From the cell containing the given text, extract its center point as [X, Y] coordinate. 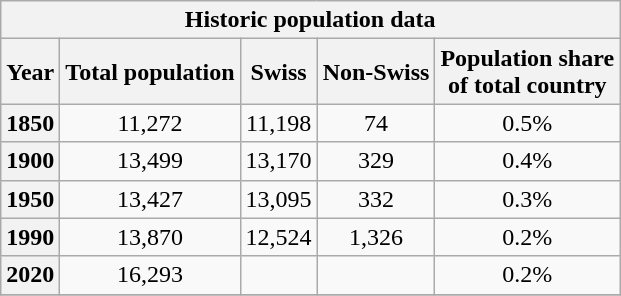
13,870 [150, 237]
13,170 [278, 161]
0.3% [528, 199]
1,326 [376, 237]
12,524 [278, 237]
13,095 [278, 199]
13,499 [150, 161]
11,198 [278, 123]
Total population [150, 72]
332 [376, 199]
1990 [30, 237]
Historic population data [310, 20]
1850 [30, 123]
1900 [30, 161]
Swiss [278, 72]
Non-Swiss [376, 72]
13,427 [150, 199]
2020 [30, 275]
1950 [30, 199]
16,293 [150, 275]
0.4% [528, 161]
329 [376, 161]
Year [30, 72]
11,272 [150, 123]
Population share of total country [528, 72]
0.5% [528, 123]
74 [376, 123]
